Find where the given text appears and provide that cell's center as [X, Y] coordinate. 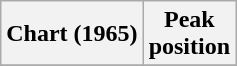
Peakposition [189, 34]
Chart (1965) [72, 34]
